Search for the cell housing the specified text and yield its [X, Y] center coordinate. 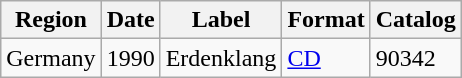
Label [221, 20]
1990 [130, 58]
CD [326, 58]
Erdenklang [221, 58]
Format [326, 20]
Region [51, 20]
Catalog [416, 20]
90342 [416, 58]
Date [130, 20]
Germany [51, 58]
